Capture the cell that displays the provided text and extract its (X, Y) central coordinate. 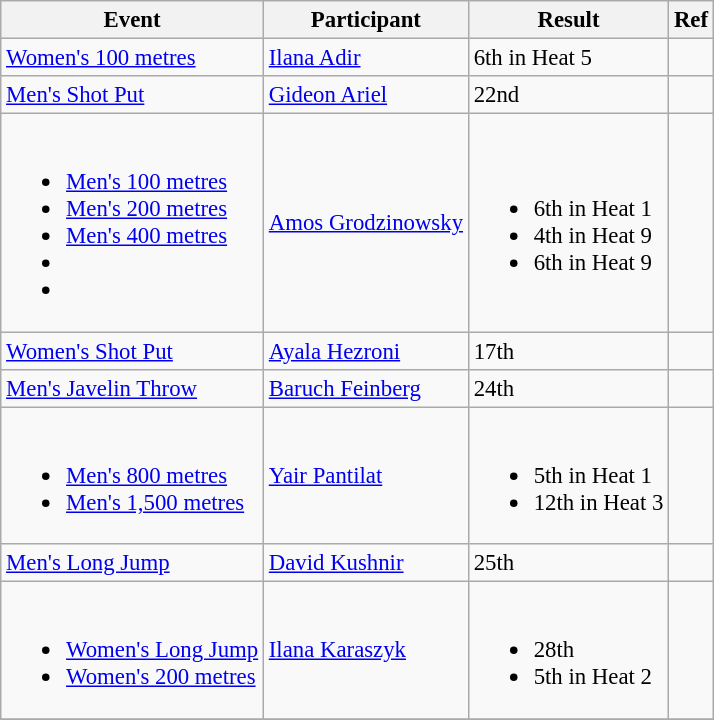
Men's Javelin Throw (132, 388)
Ilana Adir (366, 58)
David Kushnir (366, 563)
Men's 100 metresMen's 200 metresMen's 400 metres (132, 223)
Yair Pantilat (366, 476)
25th (568, 563)
Women's Shot Put (132, 351)
Participant (366, 20)
Amos Grodzinowsky (366, 223)
24th (568, 388)
Men's Shot Put (132, 95)
6th in Heat 14th in Heat 96th in Heat 9 (568, 223)
Men's 800 metresMen's 1,500 metres (132, 476)
Ref (692, 20)
22nd (568, 95)
Women's Long JumpWomen's 200 metres (132, 650)
Ilana Karaszyk (366, 650)
Men's Long Jump (132, 563)
5th in Heat 112th in Heat 3 (568, 476)
17th (568, 351)
Gideon Ariel (366, 95)
Event (132, 20)
6th in Heat 5 (568, 58)
Baruch Feinberg (366, 388)
28th5th in Heat 2 (568, 650)
Ayala Hezroni (366, 351)
Women's 100 metres (132, 58)
Result (568, 20)
